For the text-containing cell, return its midpoint in [x, y] coordinate format. 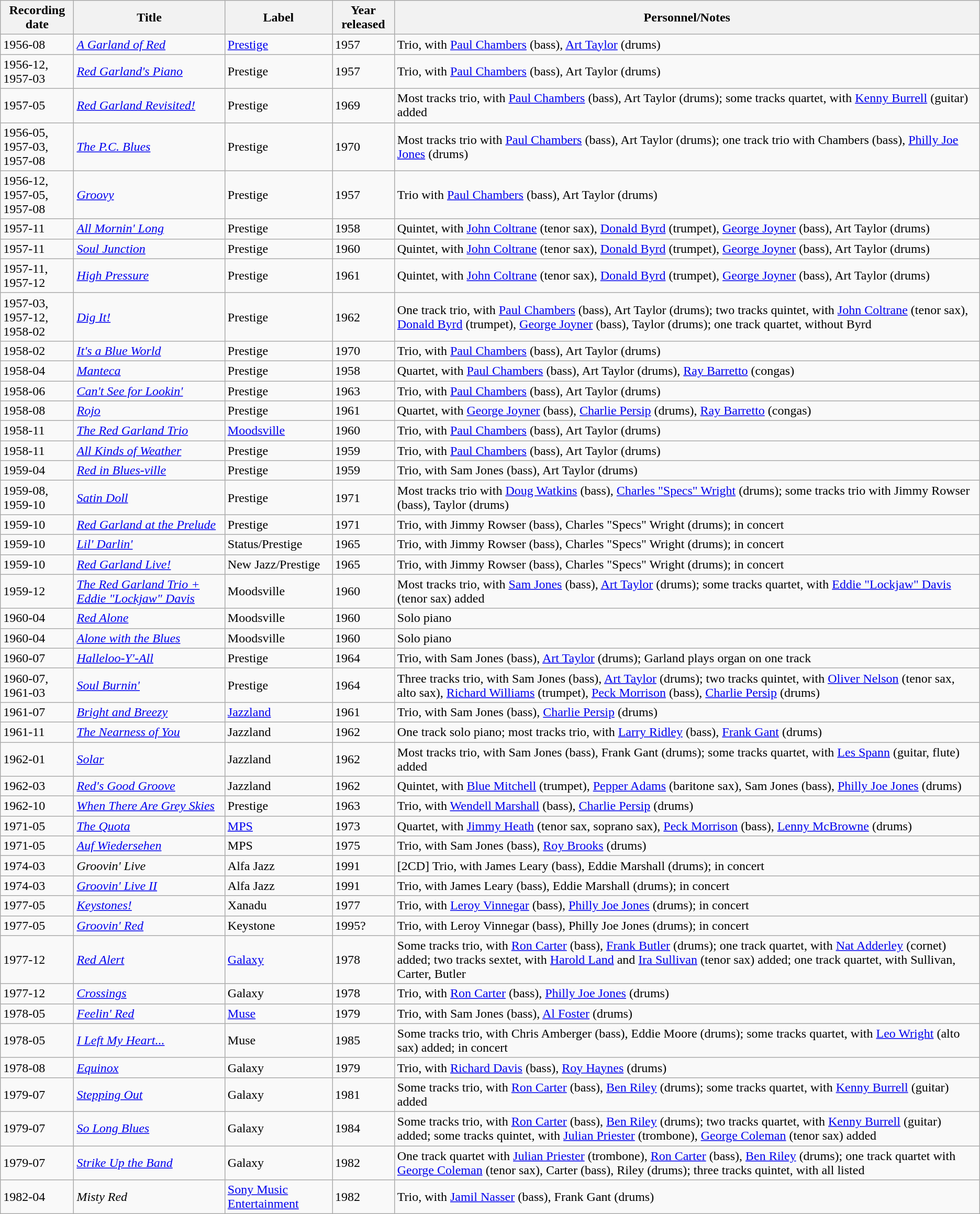
1956-08 [37, 44]
Can't See for Lookin' [149, 391]
Most tracks trio, with Sam Jones (bass), Frank Gant (drums); some tracks quartet, with Les Spann (guitar, flute) added [687, 759]
Personnel/Notes [687, 18]
1960-07, 1961-03 [37, 685]
High Pressure [149, 275]
Bright and Breezy [149, 712]
1984 [363, 1129]
Quartet, with George Joyner (bass), Charlie Persip (drums), Ray Barretto (congas) [687, 411]
Groovy [149, 195]
1985 [363, 1041]
Sony Music Entertainment [279, 1197]
Manteca [149, 371]
Lil' Darlin' [149, 544]
Most tracks trio, with Sam Jones (bass), Art Taylor (drums); some tracks quartet, with Eddie "Lockjaw" Davis (tenor sax) added [687, 592]
1961-07 [37, 712]
1956-12, 1957-03 [37, 71]
Red in Blues-ville [149, 471]
1969 [363, 106]
All Kinds of Weather [149, 451]
Soul Junction [149, 249]
1959-08, 1959-10 [37, 497]
Quartet, with Jimmy Heath (tenor sax, soprano sax), Peck Morrison (bass), Lenny McBrowne (drums) [687, 826]
Some tracks trio, with Chris Amberger (bass), Eddie Moore (drums); some tracks quartet, with Leo Wright (alto sax) added; in concert [687, 1041]
When There Are Grey Skies [149, 806]
I Left My Heart... [149, 1041]
1956-05, 1957-03, 1957-08 [37, 147]
1962-10 [37, 806]
1959-04 [37, 471]
The P.C. Blues [149, 147]
Feelin' Red [149, 1013]
Red Garland's Piano [149, 71]
So Long Blues [149, 1129]
Rojo [149, 411]
Trio, with Richard Davis (bass), Roy Haynes (drums) [687, 1067]
Auf Wiedersehen [149, 846]
1956-12, 1957-05, 1957-08 [37, 195]
Some tracks trio, with Ron Carter (bass), Ben Riley (drums); some tracks quartet, with Kenny Burrell (guitar) added [687, 1094]
1975 [363, 846]
Strike Up the Band [149, 1162]
Trio, with James Leary (bass), Eddie Marshall (drums); in concert [687, 886]
Xanadu [279, 906]
1962-01 [37, 759]
1958-08 [37, 411]
Red Alone [149, 618]
Equinox [149, 1067]
Groovin' Red [149, 926]
The Red Garland Trio + Eddie "Lockjaw" Davis [149, 592]
Crossings [149, 994]
Status/Prestige [279, 544]
Satin Doll [149, 497]
Stepping Out [149, 1094]
Red's Good Groove [149, 786]
1981 [363, 1094]
Red Garland at the Prelude [149, 525]
[2CD] Trio, with James Leary (bass), Eddie Marshall (drums); in concert [687, 866]
Misty Red [149, 1197]
Most tracks trio, with Paul Chambers (bass), Art Taylor (drums); some tracks quartet, with Kenny Burrell (guitar) added [687, 106]
Trio, with Sam Jones (bass), Al Foster (drums) [687, 1013]
Groovin' Live [149, 866]
Red Garland Revisited! [149, 106]
Red Alert [149, 960]
Keystone [279, 926]
Dig It! [149, 317]
1957-03, 1957-12, 1958-02 [37, 317]
Soul Burnin' [149, 685]
Halleloo-Y'-All [149, 658]
1958-04 [37, 371]
Solar [149, 759]
1995? [363, 926]
It's a Blue World [149, 351]
Trio, with Sam Jones (bass), Roy Brooks (drums) [687, 846]
Quintet, with Blue Mitchell (trumpet), Pepper Adams (baritone sax), Sam Jones (bass), Philly Joe Jones (drums) [687, 786]
Most tracks trio with Paul Chambers (bass), Art Taylor (drums); one track trio with Chambers (bass), Philly Joe Jones (drums) [687, 147]
Groovin' Live II [149, 886]
Trio, with Wendell Marshall (bass), Charlie Persip (drums) [687, 806]
1957-05 [37, 106]
A Garland of Red [149, 44]
Keystones! [149, 906]
Trio, with Jamil Nasser (bass), Frank Gant (drums) [687, 1197]
One track solo piano; most tracks trio, with Larry Ridley (bass), Frank Gant (drums) [687, 732]
Trio with Paul Chambers (bass), Art Taylor (drums) [687, 195]
All Mornin' Long [149, 229]
1958-06 [37, 391]
Quartet, with Paul Chambers (bass), Art Taylor (drums), Ray Barretto (congas) [687, 371]
The Red Garland Trio [149, 431]
Red Garland Live! [149, 564]
1982-04 [37, 1197]
Recording date [37, 18]
1977 [363, 906]
1960-07 [37, 658]
1961-11 [37, 732]
Trio, with Sam Jones (bass), Art Taylor (drums) [687, 471]
Trio, with Sam Jones (bass), Art Taylor (drums); Garland plays organ on one track [687, 658]
Most tracks trio with Doug Watkins (bass), Charles "Specs" Wright (drums); some tracks trio with Jimmy Rowser (bass), Taylor (drums) [687, 497]
1973 [363, 826]
Trio, with Sam Jones (bass), Charlie Persip (drums) [687, 712]
The Quota [149, 826]
Year released [363, 18]
Alone with the Blues [149, 638]
1957-11, 1957-12 [37, 275]
1978-08 [37, 1067]
Label [279, 18]
1959-12 [37, 592]
Title [149, 18]
The Nearness of You [149, 732]
1962-03 [37, 786]
1958-02 [37, 351]
Trio, with Ron Carter (bass), Philly Joe Jones (drums) [687, 994]
New Jazz/Prestige [279, 564]
